Search for the cell housing the specified text and yield its [x, y] center coordinate. 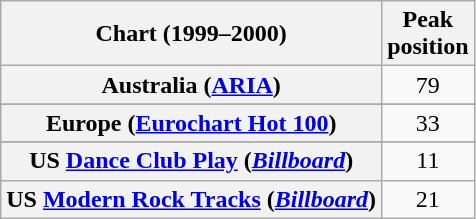
Chart (1999–2000) [192, 34]
Australia (ARIA) [192, 85]
33 [428, 123]
79 [428, 85]
11 [428, 161]
US Modern Rock Tracks (Billboard) [192, 199]
Europe (Eurochart Hot 100) [192, 123]
US Dance Club Play (Billboard) [192, 161]
21 [428, 199]
Peakposition [428, 34]
